Output the [x, y] coordinate of the center of the cell containing the given text.  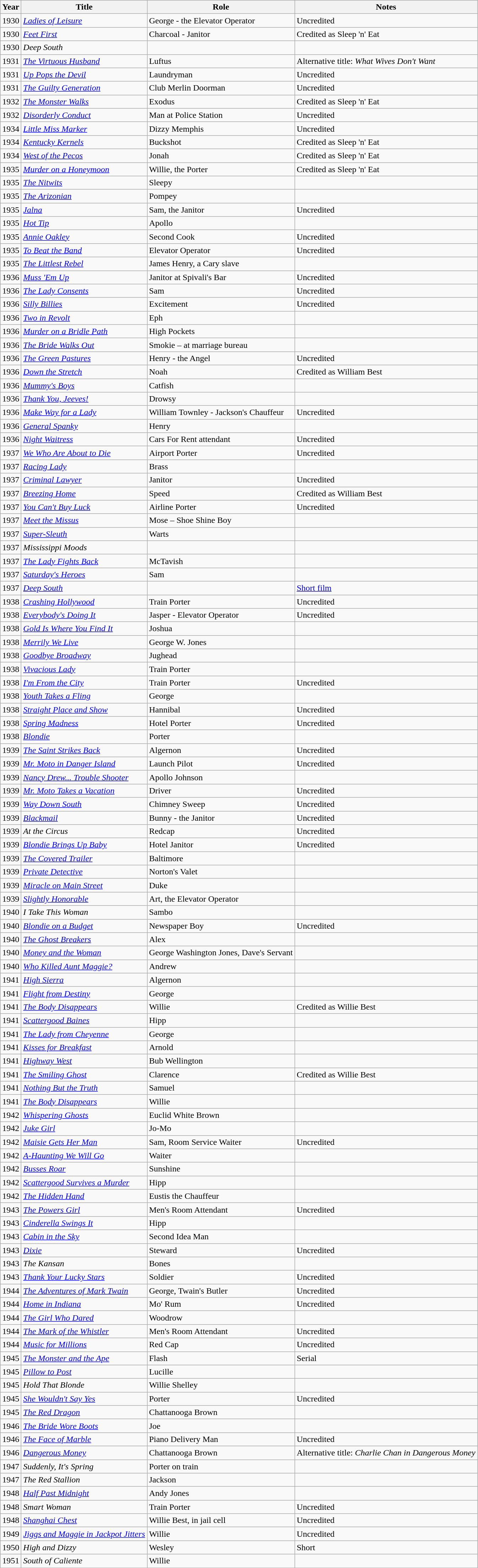
Miracle on Main Street [84, 885]
Jo-Mo [221, 1129]
Saturday's Heroes [84, 574]
Driver [221, 791]
Breezing Home [84, 493]
Music for Millions [84, 1345]
Busses Roar [84, 1169]
The Covered Trailer [84, 858]
Exodus [221, 102]
Jalna [84, 210]
Man at Police Station [221, 115]
Night Waitress [84, 439]
Waiter [221, 1155]
The Red Stallion [84, 1480]
Drowsy [221, 399]
Super-Sleuth [84, 534]
Noah [221, 372]
Jasper - Elevator Operator [221, 615]
The Green Pastures [84, 358]
The Girl Who Dared [84, 1318]
Chimney Sweep [221, 804]
Airline Porter [221, 507]
Whispering Ghosts [84, 1115]
George Washington Jones, Dave's Servant [221, 953]
Blondie Brings Up Baby [84, 845]
Bunny - the Janitor [221, 818]
Alternative title: Charlie Chan in Dangerous Money [386, 1453]
1949 [11, 1534]
The Bride Wore Boots [84, 1426]
The Hidden Hand [84, 1196]
Racing Lady [84, 466]
Suddenly, It's Spring [84, 1466]
The Lady Fights Back [84, 561]
Merrily We Live [84, 642]
Nancy Drew... Trouble Shooter [84, 777]
Private Detective [84, 872]
Short film [386, 588]
Juke Girl [84, 1129]
Elevator Operator [221, 250]
Vivacious Lady [84, 669]
Willie Shelley [221, 1385]
Mummy's Boys [84, 385]
Woodrow [221, 1318]
Dizzy Memphis [221, 129]
Nothing But the Truth [84, 1088]
Airport Porter [221, 453]
Crashing Hollywood [84, 602]
Redcap [221, 831]
The Ghost Breakers [84, 939]
Everybody's Doing It [84, 615]
Art, the Elevator Operator [221, 899]
Scattergood Baines [84, 1020]
Sam, Room Service Waiter [221, 1142]
Excitement [221, 304]
General Spanky [84, 426]
Scattergood Survives a Murder [84, 1182]
The Powers Girl [84, 1209]
George, Twain's Butler [221, 1291]
Home in Indiana [84, 1304]
We Who Are About to Die [84, 453]
The Saint Strikes Back [84, 750]
The Nitwits [84, 183]
Hannibal [221, 710]
Club Merlin Doorman [221, 88]
Henry [221, 426]
Criminal Lawyer [84, 480]
Murder on a Bridle Path [84, 331]
You Can't Buy Luck [84, 507]
I'm From the City [84, 683]
Mississippi Moods [84, 547]
The Monster and the Ape [84, 1358]
The Mark of the Whistler [84, 1331]
Year [11, 7]
The Lady Consents [84, 291]
Joshua [221, 629]
Slightly Honorable [84, 899]
Alex [221, 939]
Way Down South [84, 804]
Mo' Rum [221, 1304]
Murder on a Honeymoon [84, 169]
I Take This Woman [84, 912]
The Lady from Cheyenne [84, 1034]
Hold That Blonde [84, 1385]
The Arizonian [84, 196]
Laundryman [221, 75]
Ladies of Leisure [84, 21]
Buckshot [221, 142]
Kentucky Kernels [84, 142]
Launch Pilot [221, 764]
Willie, the Porter [221, 169]
High Pockets [221, 331]
Flash [221, 1358]
Mr. Moto Takes a Vacation [84, 791]
South of Caliente [84, 1561]
Mose – Shoe Shine Boy [221, 520]
Silly Billies [84, 304]
She Wouldn't Say Yes [84, 1399]
George - the Elevator Operator [221, 21]
Kisses for Breakfast [84, 1048]
Goodbye Broadway [84, 656]
Sunshine [221, 1169]
High and Dizzy [84, 1547]
Sambo [221, 912]
Cabin in the Sky [84, 1236]
Blondie on a Budget [84, 926]
The Face of Marble [84, 1439]
Alternative title: What Wives Don't Want [386, 61]
Youth Takes a Fling [84, 696]
Annie Oakley [84, 237]
Andrew [221, 966]
The Bride Walks Out [84, 345]
To Beat the Band [84, 250]
Cinderella Swings It [84, 1223]
1950 [11, 1547]
Norton's Valet [221, 872]
Role [221, 7]
Arnold [221, 1048]
Speed [221, 493]
Duke [221, 885]
Serial [386, 1358]
Short [386, 1547]
Porter on train [221, 1466]
Money and the Woman [84, 953]
Smokie – at marriage bureau [221, 345]
Jughead [221, 656]
Red Cap [221, 1345]
The Guilty Generation [84, 88]
Make Way for a Lady [84, 413]
Jonah [221, 155]
Euclid White Brown [221, 1115]
Catfish [221, 385]
The Littlest Rebel [84, 264]
At the Circus [84, 831]
Smart Woman [84, 1507]
Flight from Destiny [84, 993]
Hot Tip [84, 223]
Newspaper Boy [221, 926]
Soldier [221, 1277]
Dixie [84, 1250]
1951 [11, 1561]
Straight Place and Show [84, 710]
Little Miss Marker [84, 129]
The Adventures of Mark Twain [84, 1291]
Sam, the Janitor [221, 210]
Mr. Moto in Danger Island [84, 764]
Piano Delivery Man [221, 1439]
Wesley [221, 1547]
William Townley - Jackson's Chauffeur [221, 413]
Warts [221, 534]
Muss 'Em Up [84, 277]
The Red Dragon [84, 1412]
George W. Jones [221, 642]
Apollo Johnson [221, 777]
The Virtuous Husband [84, 61]
The Kansan [84, 1264]
Jackson [221, 1480]
Disorderly Conduct [84, 115]
Second Cook [221, 237]
Meet the Missus [84, 520]
Luftus [221, 61]
Janitor [221, 480]
Charcoal - Janitor [221, 34]
Pompey [221, 196]
Joe [221, 1426]
Maisie Gets Her Man [84, 1142]
Cars For Rent attendant [221, 439]
Spring Madness [84, 723]
Feet First [84, 34]
Thank Your Lucky Stars [84, 1277]
Up Pops the Devil [84, 75]
Eustis the Chauffeur [221, 1196]
Two in Revolt [84, 318]
Henry - the Angel [221, 358]
Dangerous Money [84, 1453]
The Monster Walks [84, 102]
Highway West [84, 1061]
Lucille [221, 1372]
High Sierra [84, 980]
Samuel [221, 1088]
Blondie [84, 737]
The Smiling Ghost [84, 1075]
Baltimore [221, 858]
Bones [221, 1264]
Shanghai Chest [84, 1520]
Andy Jones [221, 1493]
West of the Pecos [84, 155]
Jiggs and Maggie in Jackpot Jitters [84, 1534]
Down the Stretch [84, 372]
Gold Is Where You Find It [84, 629]
Pillow to Post [84, 1372]
Eph [221, 318]
Notes [386, 7]
McTavish [221, 561]
Who Killed Aunt Maggie? [84, 966]
Sleepy [221, 183]
Bub Wellington [221, 1061]
Hotel Porter [221, 723]
A-Haunting We Will Go [84, 1155]
Steward [221, 1250]
James Henry, a Cary slave [221, 264]
Willie Best, in jail cell [221, 1520]
Half Past Midnight [84, 1493]
Janitor at Spivali's Bar [221, 277]
Hotel Janitor [221, 845]
Second Idea Man [221, 1236]
Thank You, Jeeves! [84, 399]
Clarence [221, 1075]
Brass [221, 466]
Title [84, 7]
Apollo [221, 223]
Blackmail [84, 818]
